Locate the cell with the specified text and output its (x, y) center coordinate. 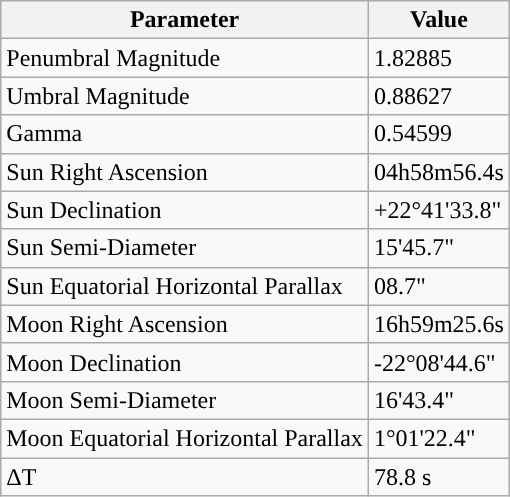
0.54599 (438, 134)
Sun Declination (185, 210)
Parameter (185, 20)
Sun Equatorial Horizontal Parallax (185, 286)
Gamma (185, 134)
Value (438, 20)
Sun Semi-Diameter (185, 248)
16h59m25.6s (438, 324)
1.82885 (438, 58)
08.7" (438, 286)
Moon Declination (185, 362)
Moon Semi-Diameter (185, 400)
16'43.4" (438, 400)
Moon Equatorial Horizontal Parallax (185, 438)
0.88627 (438, 96)
Penumbral Magnitude (185, 58)
Umbral Magnitude (185, 96)
78.8 s (438, 477)
15'45.7" (438, 248)
04h58m56.4s (438, 172)
+22°41'33.8" (438, 210)
1°01'22.4" (438, 438)
-22°08'44.6" (438, 362)
ΔT (185, 477)
Moon Right Ascension (185, 324)
Sun Right Ascension (185, 172)
